Identify which cell holds the provided text, then report its [X, Y] central coordinate. 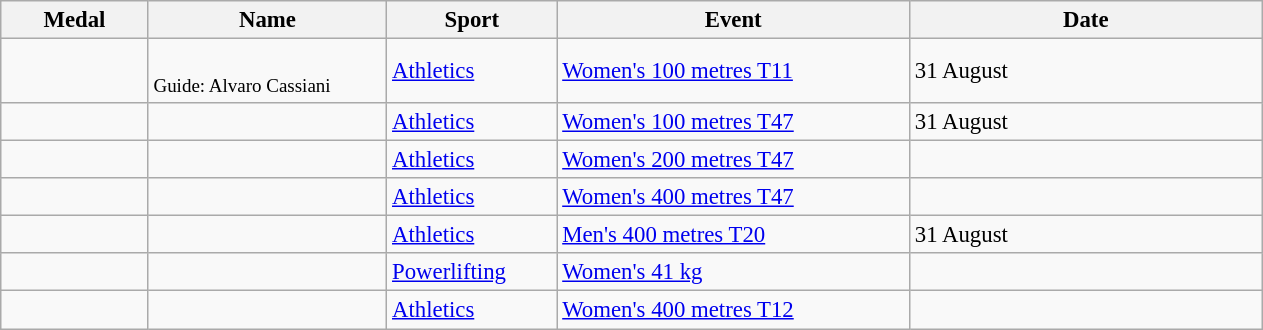
Women's 400 metres T12 [734, 310]
Women's 100 metres T11 [734, 72]
Men's 400 metres T20 [734, 235]
Women's 41 kg [734, 273]
Women's 400 metres T47 [734, 197]
Guide: Alvaro Cassiani [268, 72]
Date [1086, 20]
Medal [74, 20]
Powerlifting [472, 273]
Sport [472, 20]
Women's 100 metres T47 [734, 122]
Women's 200 metres T47 [734, 160]
Event [734, 20]
Name [268, 20]
